Scan for the cell matching the given text and deliver its [x, y] coordinate at center. 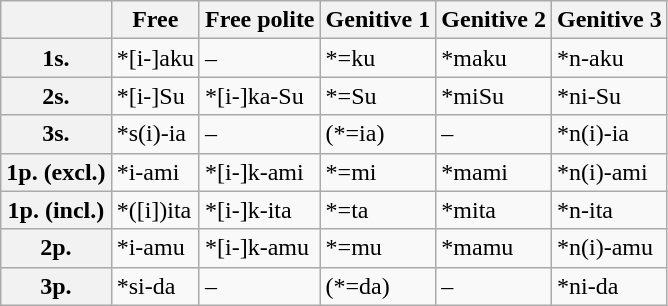
*mami [494, 172]
*=mu [378, 248]
Free polite [260, 20]
*mamu [494, 248]
*=ta [378, 210]
3p. [56, 286]
1s. [56, 58]
*mita [494, 210]
*n-ita [609, 210]
*ni-da [609, 286]
*n-aku [609, 58]
2p. [56, 248]
*=ku [378, 58]
*ni-Su [609, 96]
1p. (incl.) [56, 210]
Free [155, 20]
*[i-]k-ami [260, 172]
Genitive 2 [494, 20]
*miSu [494, 96]
*n(i)-amu [609, 248]
2s. [56, 96]
*([i])ita [155, 210]
Genitive 3 [609, 20]
*[i-]aku [155, 58]
*i-ami [155, 172]
(*=ia) [378, 134]
*i-amu [155, 248]
3s. [56, 134]
(*=da) [378, 286]
Genitive 1 [378, 20]
*maku [494, 58]
*=Su [378, 96]
*n(i)-ami [609, 172]
*si-da [155, 286]
*[i-]k-amu [260, 248]
*=mi [378, 172]
*[i-]ka-Su [260, 96]
*s(i)-ia [155, 134]
1p. (excl.) [56, 172]
*[i-]Su [155, 96]
*n(i)-ia [609, 134]
*[i-]k-ita [260, 210]
